Find where the given text appears and provide that cell's center as (x, y) coordinate. 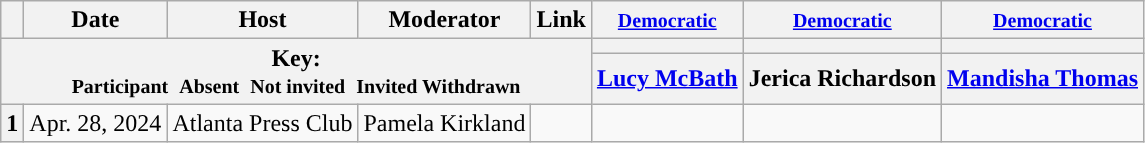
Key: Participant Absent Not invited Invited Withdrawn (296, 72)
Link (561, 20)
Apr. 28, 2024 (96, 123)
Date (96, 20)
Lucy McBath (667, 78)
1 (12, 123)
Moderator (444, 20)
Jerica Richardson (842, 78)
Mandisha Thomas (1043, 78)
Host (262, 20)
Atlanta Press Club (262, 123)
Pamela Kirkland (444, 123)
